Pinpoint the cell where the given text exists, returning its (x, y) midpoint coordinate. 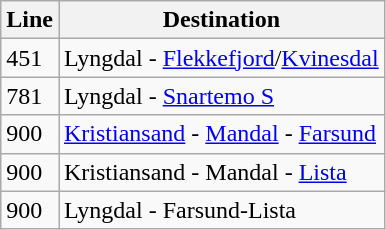
Lyngdal - Farsund-Lista (221, 210)
Lyngdal - Snartemo S (221, 96)
781 (30, 96)
Line (30, 20)
Kristiansand - Mandal - Lista (221, 172)
Lyngdal - Flekkefjord/Kvinesdal (221, 58)
Kristiansand - Mandal - Farsund (221, 134)
451 (30, 58)
Destination (221, 20)
